Extract the [X, Y] coordinate from the center of the cell holding the provided text.  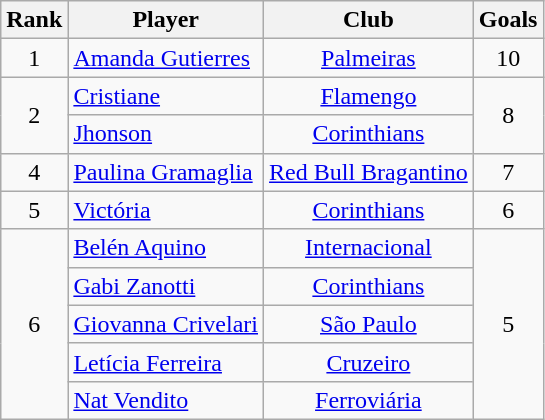
Cruzeiro [369, 362]
São Paulo [369, 324]
Internacional [369, 248]
Paulina Gramaglia [166, 172]
Jhonson [166, 134]
Ferroviária [369, 400]
Amanda Gutierres [166, 58]
Belén Aquino [166, 248]
10 [508, 58]
Giovanna Crivelari [166, 324]
7 [508, 172]
Flamengo [369, 96]
Palmeiras [369, 58]
Rank [34, 20]
Nat Vendito [166, 400]
1 [34, 58]
Red Bull Bragantino [369, 172]
4 [34, 172]
Victória [166, 210]
Cristiane [166, 96]
Letícia Ferreira [166, 362]
Gabi Zanotti [166, 286]
Club [369, 20]
8 [508, 115]
Goals [508, 20]
2 [34, 115]
Player [166, 20]
